From the cell containing the given text, extract its center point as [X, Y] coordinate. 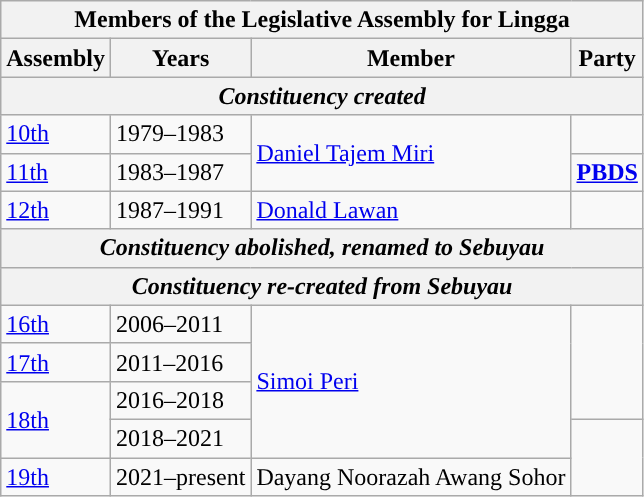
Constituency abolished, renamed to Sebuyau [322, 248]
2011–2016 [180, 362]
18th [56, 419]
Party [607, 58]
Constituency re-created from Sebuyau [322, 286]
2016–2018 [180, 400]
Simoi Peri [411, 381]
2018–2021 [180, 438]
2006–2011 [180, 324]
1979–1983 [180, 134]
10th [56, 134]
12th [56, 210]
2021–present [180, 477]
1983–1987 [180, 172]
Assembly [56, 58]
Dayang Noorazah Awang Sohor [411, 477]
PBDS [607, 172]
17th [56, 362]
1987–1991 [180, 210]
19th [56, 477]
16th [56, 324]
Members of the Legislative Assembly for Lingga [322, 20]
Member [411, 58]
Years [180, 58]
Donald Lawan [411, 210]
Daniel Tajem Miri [411, 153]
11th [56, 172]
Constituency created [322, 96]
